Provide the (x, y) coordinate of the cell's center where the given text is located.  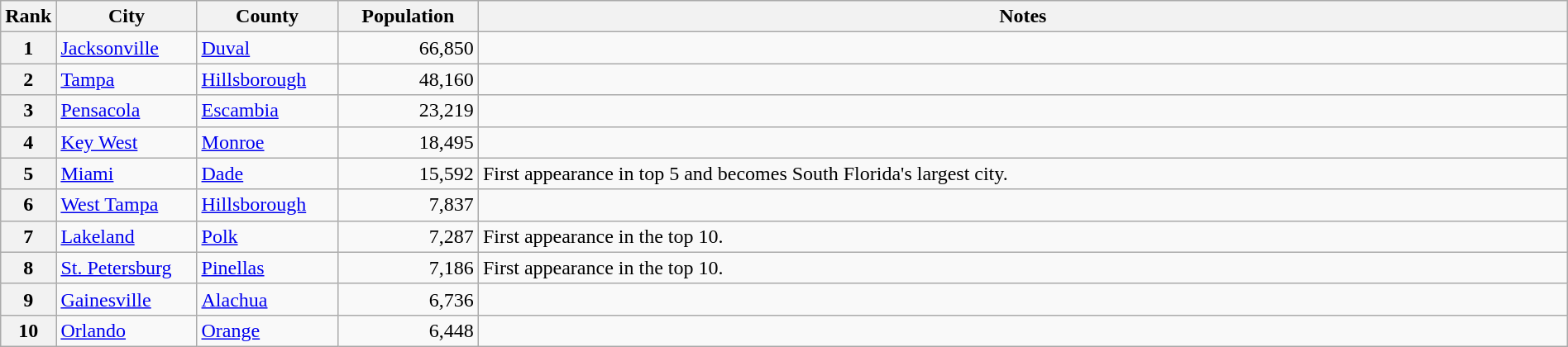
St. Petersburg (127, 268)
West Tampa (127, 205)
7,287 (408, 236)
Notes (1022, 17)
Duval (267, 48)
5 (28, 173)
7 (28, 236)
Monroe (267, 142)
Orange (267, 330)
Dade (267, 173)
Tampa (127, 79)
2 (28, 79)
3 (28, 111)
Pinellas (267, 268)
Gainesville (127, 299)
10 (28, 330)
Orlando (127, 330)
4 (28, 142)
7,837 (408, 205)
66,850 (408, 48)
Miami (127, 173)
6,736 (408, 299)
1 (28, 48)
48,160 (408, 79)
7,186 (408, 268)
9 (28, 299)
8 (28, 268)
18,495 (408, 142)
Rank (28, 17)
6 (28, 205)
Lakeland (127, 236)
First appearance in top 5 and becomes South Florida's largest city. (1022, 173)
23,219 (408, 111)
15,592 (408, 173)
County (267, 17)
Pensacola (127, 111)
6,448 (408, 330)
Key West (127, 142)
Alachua (267, 299)
Escambia (267, 111)
Jacksonville (127, 48)
City (127, 17)
Population (408, 17)
Polk (267, 236)
